Extract the [x, y] coordinate from the center of the cell holding the provided text.  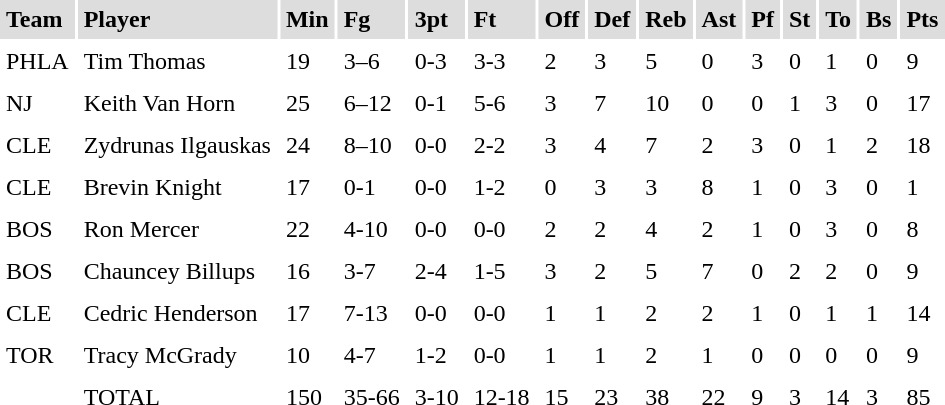
Pts [922, 20]
5-6 [502, 104]
Def [612, 20]
Tracy McGrady [178, 356]
14 [922, 314]
16 [308, 272]
25 [308, 104]
Bs [878, 20]
Min [308, 20]
Ron Mercer [178, 230]
Ast [720, 20]
24 [308, 146]
3–6 [372, 62]
TOR [38, 356]
3pt [437, 20]
NJ [38, 104]
Team [38, 20]
3-3 [502, 62]
Reb [666, 20]
2-4 [437, 272]
To [838, 20]
Keith Van Horn [178, 104]
22 [308, 230]
2-2 [502, 146]
0-3 [437, 62]
Fg [372, 20]
Brevin Knight [178, 188]
St [800, 20]
Cedric Henderson [178, 314]
6–12 [372, 104]
Chauncey Billups [178, 272]
Player [178, 20]
8–10 [372, 146]
7-13 [372, 314]
1-5 [502, 272]
Zydrunas Ilgauskas [178, 146]
Tim Thomas [178, 62]
3-7 [372, 272]
4-10 [372, 230]
19 [308, 62]
Ft [502, 20]
Pf [762, 20]
18 [922, 146]
Off [562, 20]
PHLA [38, 62]
4-7 [372, 356]
